Detect which cell encompasses the target text, then output its [X, Y] center coordinate. 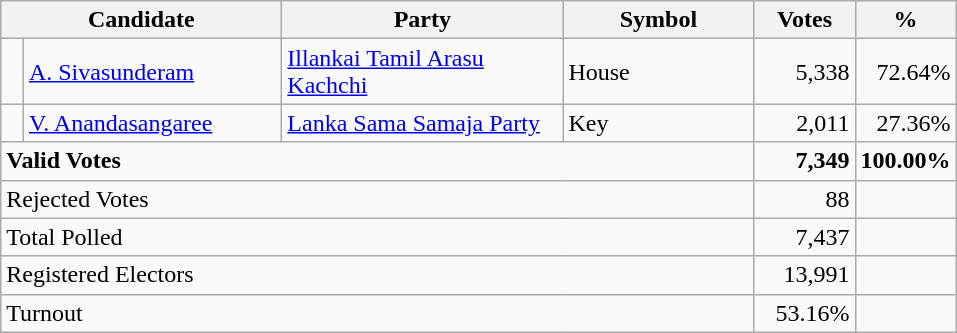
2,011 [804, 123]
Symbol [658, 20]
5,338 [804, 72]
88 [804, 199]
Turnout [378, 313]
Total Polled [378, 237]
Key [658, 123]
Illankai Tamil Arasu Kachchi [422, 72]
% [906, 20]
V. Anandasangaree [152, 123]
100.00% [906, 161]
Votes [804, 20]
7,349 [804, 161]
Valid Votes [378, 161]
13,991 [804, 275]
7,437 [804, 237]
Candidate [142, 20]
Registered Electors [378, 275]
72.64% [906, 72]
Party [422, 20]
53.16% [804, 313]
Rejected Votes [378, 199]
27.36% [906, 123]
House [658, 72]
A. Sivasunderam [152, 72]
Lanka Sama Samaja Party [422, 123]
